Scan for the cell matching the given text and deliver its (X, Y) coordinate at center. 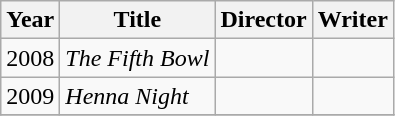
Director (264, 20)
Title (138, 20)
Writer (352, 20)
Henna Night (138, 96)
2008 (30, 58)
The Fifth Bowl (138, 58)
Year (30, 20)
2009 (30, 96)
